Search for the cell housing the specified text and yield its [X, Y] center coordinate. 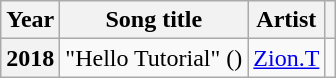
Artist [286, 20]
2018 [30, 58]
Year [30, 20]
"Hello Tutorial" () [154, 58]
Song title [154, 20]
Zion.T [286, 58]
